For the text-containing cell, return its midpoint in [x, y] coordinate format. 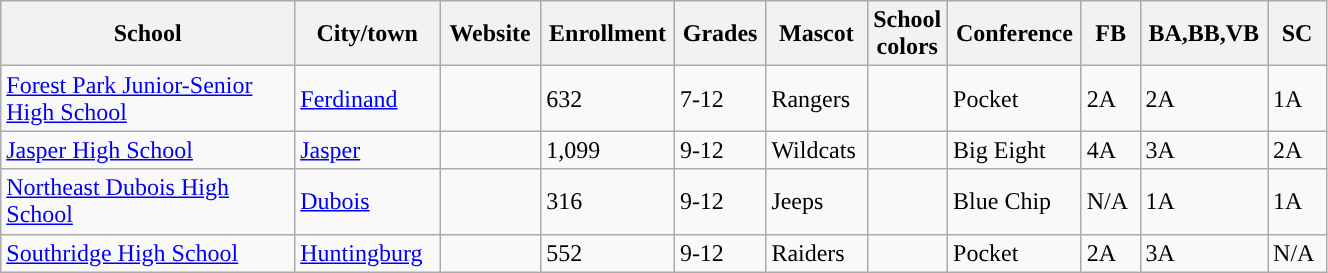
Blue Chip [1015, 202]
Northeast Dubois High School [148, 202]
Website [490, 34]
School [148, 34]
Big Eight [1015, 150]
SC [1298, 34]
4A [1110, 150]
Enrollment [608, 34]
632 [608, 98]
Jeeps [816, 202]
Jasper [368, 150]
School colors [908, 34]
City/town [368, 34]
Wildcats [816, 150]
BA,BB,VB [1204, 34]
Raiders [816, 253]
Conference [1015, 34]
552 [608, 253]
Grades [720, 34]
316 [608, 202]
Jasper High School [148, 150]
Ferdinand [368, 98]
Rangers [816, 98]
Huntingburg [368, 253]
7-12 [720, 98]
Forest Park Junior-Senior High School [148, 98]
FB [1110, 34]
Mascot [816, 34]
1,099 [608, 150]
Dubois [368, 202]
Southridge High School [148, 253]
